Output the (x, y) coordinate of the center of the cell containing the given text.  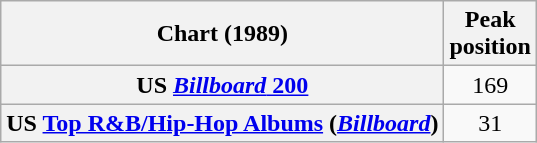
169 (490, 85)
Chart (1989) (222, 34)
31 (490, 123)
US Top R&B/Hip-Hop Albums (Billboard) (222, 123)
US Billboard 200 (222, 85)
Peak position (490, 34)
